Extract the [X, Y] coordinate from the center of the cell holding the provided text.  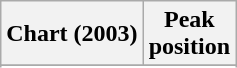
Peakposition [189, 34]
Chart (2003) [72, 34]
